Detect which cell encompasses the target text, then output its [X, Y] center coordinate. 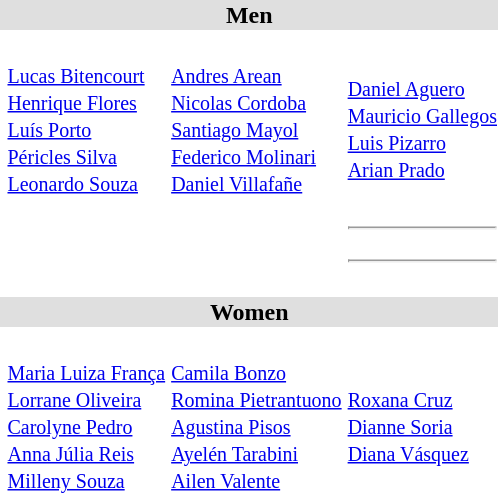
Andres AreanNicolas CordobaSantiago MayolFederico MolinariDaniel Villafañe [256, 116]
Lucas BitencourtHenrique FloresLuís PortoPéricles SilvaLeonardo Souza [86, 116]
Daniel AgueroMauricio GallegosLuis PizarroArian Prado [422, 116]
Women [249, 312]
Men [249, 15]
